Capture the cell that displays the provided text and extract its (x, y) central coordinate. 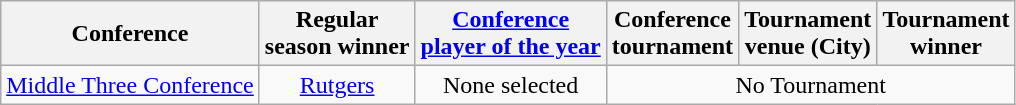
Conference (130, 34)
Regular season winner (337, 34)
None selected (510, 85)
Rutgers (337, 85)
Conference tournament (672, 34)
Middle Three Conference (130, 85)
Conference player of the year (510, 34)
No Tournament (810, 85)
Tournament winner (946, 34)
Tournament venue (City) (808, 34)
